Provide the [x, y] coordinate of the cell's center where the given text is located.  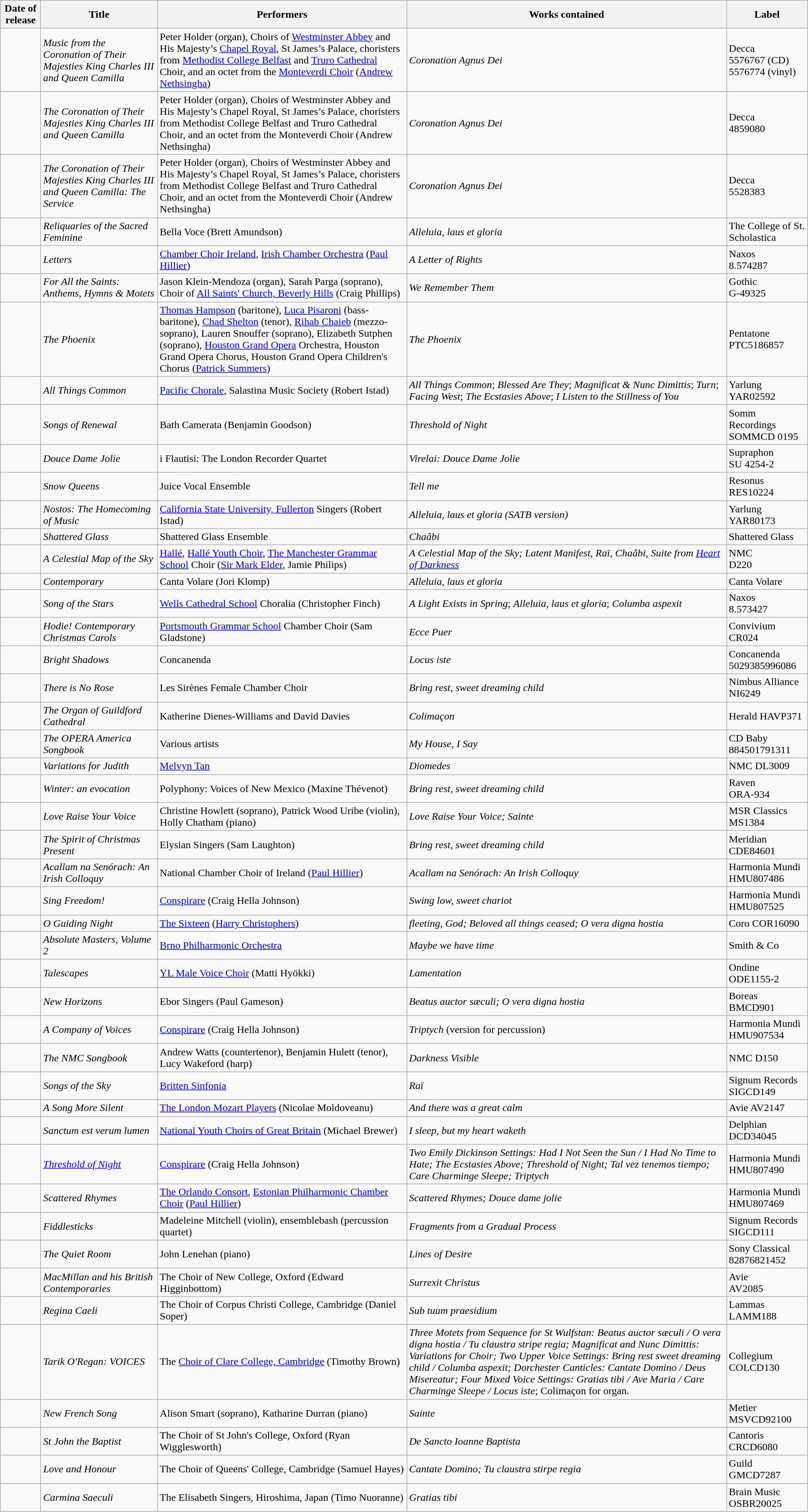
YarlungYAR80173 [767, 515]
Alleluia, laus et gloria (SATB version) [566, 515]
Triptych (version for percussion) [566, 1030]
Chamber Choir Ireland, Irish Chamber Orchestra (Paul Hillier) [282, 260]
NMCD220 [767, 559]
Tell me [566, 486]
The Elisabeth Singers, Hiroshima, Japan (Timo Nuoranne) [282, 1498]
Scattered Rhymes [99, 1198]
Coro COR16090 [767, 923]
Collegium COLCD130 [767, 1361]
Chaâbi [566, 537]
And there was a great calm [566, 1108]
Somm RecordingsSOMMCD 0195 [767, 424]
Colimaçon [566, 716]
Herald HAVP371 [767, 716]
Ondine ODE1155-2 [767, 974]
Songs of Renewal [99, 424]
ConviviumCR024 [767, 632]
The Spirit of Christmas Present [99, 844]
Tarik O'Regan: VOICES [99, 1361]
Sanctum est verum lumen [99, 1130]
Shattered Glass Ensemble [282, 537]
Katherine Dienes-Williams and David Davies [282, 716]
ResonusRES10224 [767, 486]
Brno Philharmonic Orchestra [282, 945]
fleeting, God; Beloved all things ceased; O vera digna hostia [566, 923]
Various artists [282, 744]
De Sancto Ioanne Baptista [566, 1442]
Sony Classical 82876821452 [767, 1254]
Avie AV2147 [767, 1108]
The Organ of Guildford Cathedral [99, 716]
Works contained [566, 15]
Bella Voce (Brett Amundson) [282, 231]
Nostos: The Homecoming of Music [99, 515]
Cantate Domino; Tu claustra stirpe regia [566, 1469]
My House, I Say [566, 744]
Concanenda5029385996086 [767, 660]
Elysian Singers (Sam Laughton) [282, 844]
The Sixteen (Harry Christophers) [282, 923]
Absolute Masters, Volume 2 [99, 945]
Polyphony: Voices of New Mexico (Maxine Thévenot) [282, 788]
Darkness Visible [566, 1057]
The OPERA America Songbook [99, 744]
The Choir of New College, Oxford (Edward Higginbottom) [282, 1282]
The Choir of St John's College, Oxford (Ryan Wigglesworth) [282, 1442]
Raï [566, 1086]
O Guiding Night [99, 923]
Smith & Co [767, 945]
NMC DL3009 [767, 766]
Gratias tibi [566, 1498]
Locus iste [566, 660]
New Horizons [99, 1001]
CD Baby 884501791311 [767, 744]
Sing Freedom! [99, 900]
Andrew Watts (countertenor), Benjamin Hulett (tenor), Lucy Wakeford (harp) [282, 1057]
Bright Shadows [99, 660]
Juice Vocal Ensemble [282, 486]
The Choir of Corpus Christi College, Cambridge (Daniel Soper) [282, 1310]
A Light Exists in Spring; Alleluia, laus et gloria; Columba aspexit [566, 603]
Winter: an evocation [99, 788]
The Quiet Room [99, 1254]
RavenORA-934 [767, 788]
Brain Music OSBR20025 [767, 1498]
Harmonia MundiHMU807486 [767, 873]
National Youth Choirs of Great Britain (Michael Brewer) [282, 1130]
Pacific Chorale, Salastina Music Society (Robert Istad) [282, 390]
AvieAV2085 [767, 1282]
We Remember Them [566, 287]
YL Male Voice Choir (Matti Hyökki) [282, 974]
MeridianCDE84601 [767, 844]
National Chamber Choir of Ireland (Paul Hillier) [282, 873]
Harmonia Mundi HMU807490 [767, 1164]
Signum Records SIGCD149 [767, 1086]
Nimbus AllianceNI6249 [767, 688]
Boreas BMCD901 [767, 1001]
Naxos8.573427 [767, 603]
California State University, Fullerton Singers (Robert Istad) [282, 515]
Ecce Puer [566, 632]
All Things Common [99, 390]
Label [767, 15]
Concanenda [282, 660]
Love Raise Your Voice [99, 817]
Melvyn Tan [282, 766]
Reliquaries of the Sacred Feminine [99, 231]
A Letter of Rights [566, 260]
Diomedes [566, 766]
Decca5528383 [767, 186]
Canta Volare [767, 581]
YarlungYAR02592 [767, 390]
Sub tuum praesidium [566, 1310]
Carmina Saeculi [99, 1498]
Cantoris CRCD6080 [767, 1442]
Virelai: Douce Dame Jolie [566, 458]
New French Song [99, 1413]
Lines of Desire [566, 1254]
Fragments from a Gradual Process [566, 1226]
Decca4859080 [767, 123]
Portsmouth Grammar School Chamber Choir (Sam Gladstone) [282, 632]
Fiddlesticks [99, 1226]
Performers [282, 15]
Decca5576767 (CD)5576774 (vinyl) [767, 60]
Love and Honour [99, 1469]
Swing low, sweet chariot [566, 900]
Love Raise Your Voice; Sainte [566, 817]
Sainte [566, 1413]
Madeleine Mitchell (violin), ensemblebash (percussion quartet) [282, 1226]
Date of release [21, 15]
The Coronation of Their Majesties King Charles III and Queen Camilla [99, 123]
Song of the Stars [99, 603]
The Orlando Consort, Estonian Philharmonic Chamber Choir (Paul Hillier) [282, 1198]
The Coronation of Their Majesties King Charles III and Queen Camilla: The Service [99, 186]
Christine Howlett (soprano), Patrick Wood Uribe (violin), Holly Chatham (piano) [282, 817]
Wells Cathedral School Choralia (Christopher Finch) [282, 603]
Scattered Rhymes; Douce dame jolie [566, 1198]
I sleep, but my heart waketh [566, 1130]
GothicG-49325 [767, 287]
A Company of Voices [99, 1030]
SupraphonSU 4254-2 [767, 458]
i Flautisi: The London Recorder Quartet [282, 458]
There is No Rose [99, 688]
Hodie! Contemporary Christmas Carols [99, 632]
NMC D150 [767, 1057]
Ebor Singers (Paul Gameson) [282, 1001]
Jason Klein-Mendoza (organ), Sarah Parga (soprano), Choir of All Saints' Church, Beverly Hills (Craig Phillips) [282, 287]
Regina Caeli [99, 1310]
Harmonia MundiHMU907534 [767, 1030]
Bath Camerata (Benjamin Goodson) [282, 424]
Les Sirènes Female Chamber Choir [282, 688]
St John the Baptist [99, 1442]
Metier MSVCD92100 [767, 1413]
Songs of the Sky [99, 1086]
Variations for Judith [99, 766]
Lammas LAMM188 [767, 1310]
Talescapes [99, 974]
The Choir of Queens' College, Cambridge (Samuel Hayes) [282, 1469]
The Choir of Clare College, Cambridge (Timothy Brown) [282, 1361]
Harmonia MundiHMU807525 [767, 900]
All Things Common; Blessed Are They; Magnificat & Nunc Dimittis; Turn; Facing West; The Ecstasies Above; I Listen to the Stillness of You [566, 390]
Hallé, Hallé Youth Choir, The Manchester Grammar School Choir (Sir Mark Elder, Jamie Philips) [282, 559]
A Celestial Map of the Sky; Latent Manifest, Raï, Chaâbi, Suite from Heart of Darkness [566, 559]
For All the Saints: Anthems, Hymns & Motets [99, 287]
Snow Queens [99, 486]
Title [99, 15]
A Song More Silent [99, 1108]
GuildGMCD7287 [767, 1469]
Beatus auctor sæculi; O vera digna hostia [566, 1001]
Naxos8.574287 [767, 260]
Alison Smart (soprano), Katharine Durran (piano) [282, 1413]
Canta Volare (Jori Klomp) [282, 581]
Music from the Coronation of Their Majesties King Charles III and Queen Camilla [99, 60]
A Celestial Map of the Sky [99, 559]
Letters [99, 260]
MacMillan and his British Contemporaries [99, 1282]
Lamentation [566, 974]
The NMC Songbook [99, 1057]
The London Mozart Players (Nicolae Moldoveanu) [282, 1108]
Douce Dame Jolie [99, 458]
Delphian DCD34045 [767, 1130]
Britten Sinfonia [282, 1086]
Signum Records SIGCD111 [767, 1226]
John Lenehan (piano) [282, 1254]
MSR ClassicsMS1384 [767, 817]
The College of St. Scholastica [767, 231]
PentatonePTC5186857 [767, 339]
Surrexit Christus [566, 1282]
Maybe we have time [566, 945]
Harmonia Mundi HMU807469 [767, 1198]
Contemporary [99, 581]
